For the text-containing cell, return its midpoint in [X, Y] coordinate format. 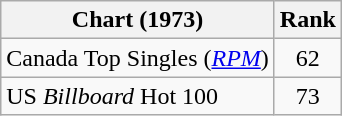
Rank [308, 20]
62 [308, 58]
73 [308, 96]
US Billboard Hot 100 [138, 96]
Canada Top Singles (RPM) [138, 58]
Chart (1973) [138, 20]
